Extract the [X, Y] coordinate from the center of the cell holding the provided text.  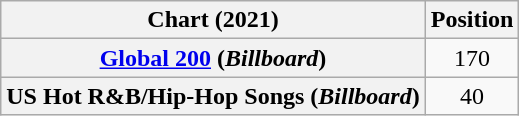
Position [472, 20]
Chart (2021) [213, 20]
40 [472, 96]
170 [472, 58]
US Hot R&B/Hip-Hop Songs (Billboard) [213, 96]
Global 200 (Billboard) [213, 58]
